Pinpoint the cell where the given text exists, returning its (X, Y) midpoint coordinate. 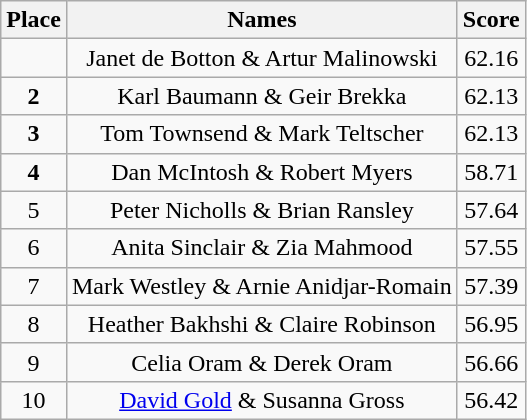
Names (262, 20)
56.66 (491, 362)
Janet de Botton & Artur Malinowski (262, 58)
Tom Townsend & Mark Teltscher (262, 134)
7 (34, 286)
Karl Baumann & Geir Brekka (262, 96)
3 (34, 134)
57.55 (491, 248)
6 (34, 248)
David Gold & Susanna Gross (262, 400)
Peter Nicholls & Brian Ransley (262, 210)
Anita Sinclair & Zia Mahmood (262, 248)
Heather Bakhshi & Claire Robinson (262, 324)
10 (34, 400)
Dan McIntosh & Robert Myers (262, 172)
58.71 (491, 172)
8 (34, 324)
Score (491, 20)
5 (34, 210)
57.64 (491, 210)
57.39 (491, 286)
56.95 (491, 324)
9 (34, 362)
Place (34, 20)
4 (34, 172)
Celia Oram & Derek Oram (262, 362)
2 (34, 96)
Mark Westley & Arnie Anidjar-Romain (262, 286)
62.16 (491, 58)
56.42 (491, 400)
